For the text-containing cell, return its midpoint in (x, y) coordinate format. 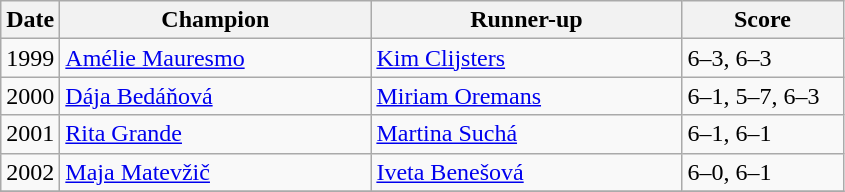
Martina Suchá (526, 134)
Kim Clijsters (526, 58)
Maja Matevžič (216, 172)
Rita Grande (216, 134)
6–1, 6–1 (762, 134)
2000 (30, 96)
Champion (216, 20)
Runner-up (526, 20)
6–3, 6–3 (762, 58)
Dája Bedáňová (216, 96)
Miriam Oremans (526, 96)
6–0, 6–1 (762, 172)
6–1, 5–7, 6–3 (762, 96)
Score (762, 20)
Iveta Benešová (526, 172)
2001 (30, 134)
Amélie Mauresmo (216, 58)
1999 (30, 58)
2002 (30, 172)
Date (30, 20)
